For the text-containing cell, return its midpoint in [x, y] coordinate format. 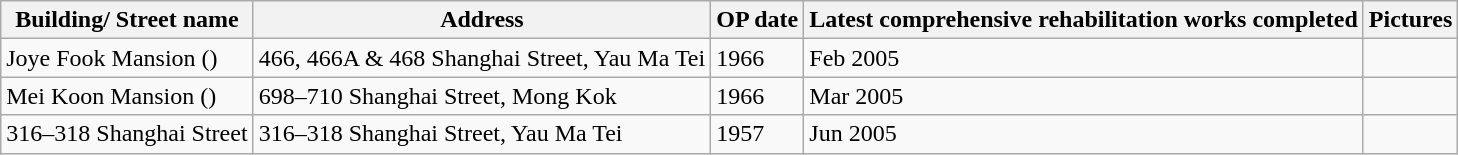
Pictures [1410, 20]
Joye Fook Mansion () [127, 58]
698–710 Shanghai Street, Mong Kok [482, 96]
316–318 Shanghai Street, Yau Ma Tei [482, 134]
Mar 2005 [1084, 96]
OP date [758, 20]
316–318 Shanghai Street [127, 134]
466, 466A & 468 Shanghai Street, Yau Ma Tei [482, 58]
Address [482, 20]
Mei Koon Mansion () [127, 96]
1957 [758, 134]
Feb 2005 [1084, 58]
Building/ Street name [127, 20]
Jun 2005 [1084, 134]
Latest comprehensive rehabilitation works completed [1084, 20]
